Locate the cell with the specified text and output its (x, y) center coordinate. 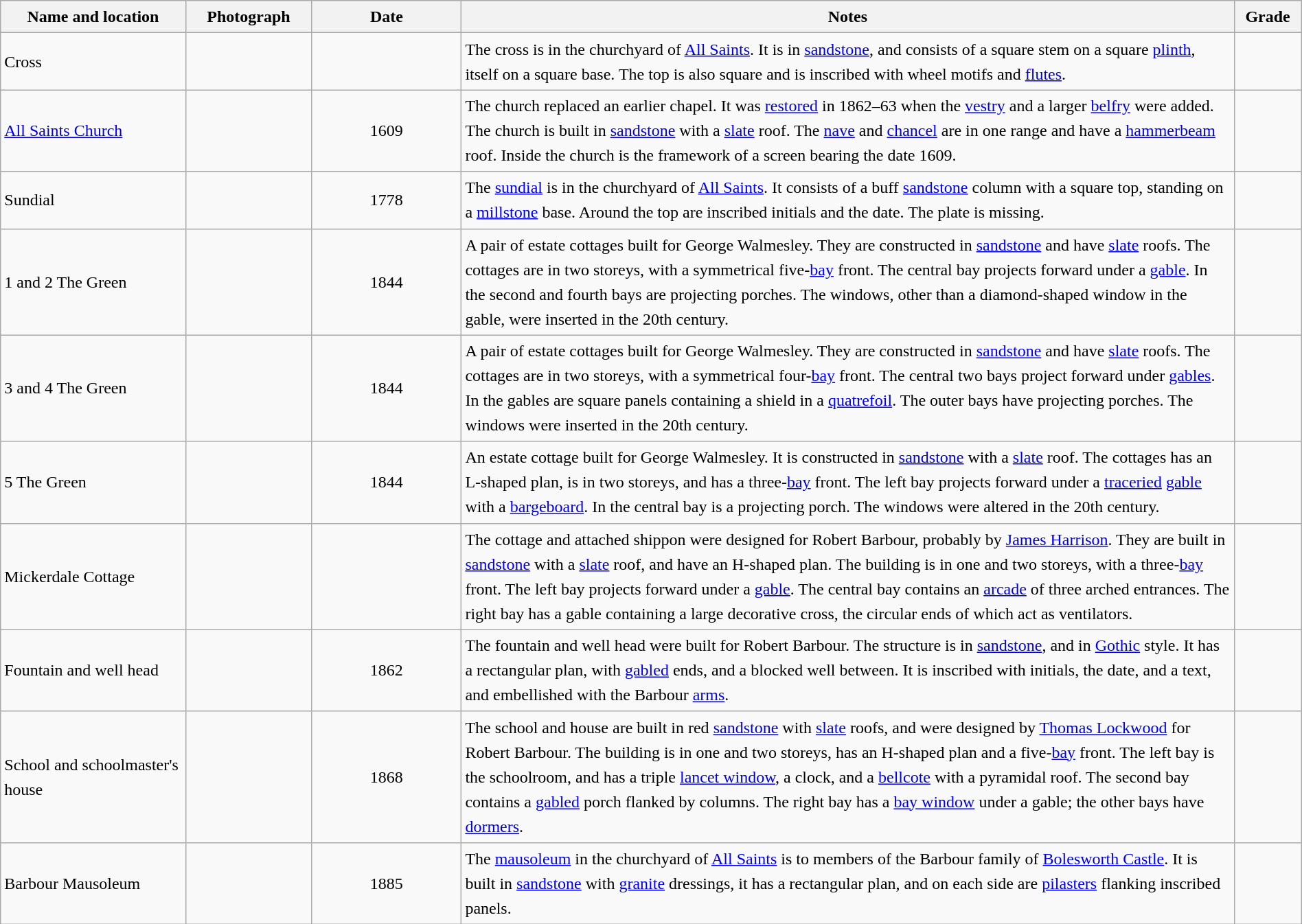
1868 (387, 777)
Grade (1268, 16)
1 and 2 The Green (93, 281)
School and schoolmaster's house (93, 777)
3 and 4 The Green (93, 389)
1885 (387, 883)
Photograph (249, 16)
All Saints Church (93, 130)
Fountain and well head (93, 670)
Mickerdale Cottage (93, 577)
Name and location (93, 16)
Notes (847, 16)
Sundial (93, 200)
1778 (387, 200)
5 The Green (93, 482)
Barbour Mausoleum (93, 883)
Cross (93, 62)
Date (387, 16)
1609 (387, 130)
1862 (387, 670)
